Capture the cell that displays the provided text and extract its (X, Y) central coordinate. 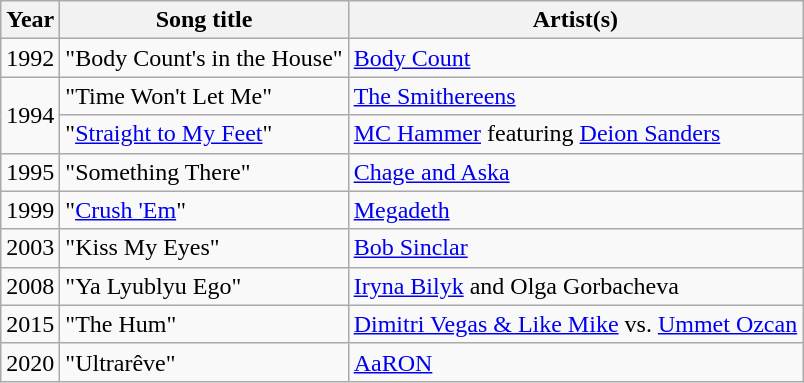
2020 (30, 362)
Bob Sinclar (576, 248)
Megadeth (576, 210)
"Time Won't Let Me" (204, 96)
Year (30, 20)
The Smithereens (576, 96)
"Something There" (204, 172)
"Ultrarêve" (204, 362)
Iryna Bilyk and Olga Gorbacheva (576, 286)
2003 (30, 248)
"Body Count's in the House" (204, 58)
Chage and Aska (576, 172)
1994 (30, 115)
2008 (30, 286)
1992 (30, 58)
1995 (30, 172)
Dimitri Vegas & Like Mike vs. Ummet Ozcan (576, 324)
2015 (30, 324)
"Ya Lyublyu Ego" (204, 286)
"Straight to My Feet" (204, 134)
"Crush 'Em" (204, 210)
"The Hum" (204, 324)
MC Hammer featuring Deion Sanders (576, 134)
Artist(s) (576, 20)
Body Count (576, 58)
AaRON (576, 362)
"Kiss My Eyes" (204, 248)
1999 (30, 210)
Song title (204, 20)
